Pinpoint the cell where the given text exists, returning its (X, Y) midpoint coordinate. 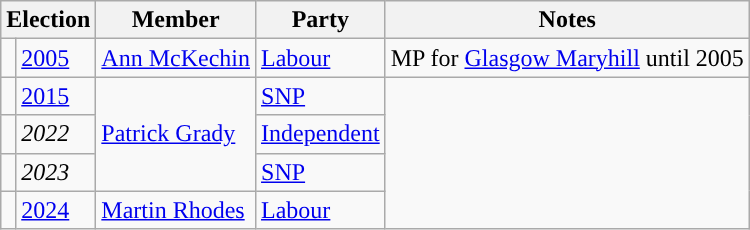
Notes (567, 20)
Party (321, 20)
2005 (56, 58)
Independent (321, 134)
MP for Glasgow Maryhill until 2005 (567, 58)
Martin Rhodes (176, 210)
2015 (56, 96)
Election (48, 20)
2023 (56, 172)
2022 (56, 134)
Member (176, 20)
Ann McKechin (176, 58)
Patrick Grady (176, 134)
2024 (56, 210)
